Identify which cell holds the provided text, then report its (X, Y) central coordinate. 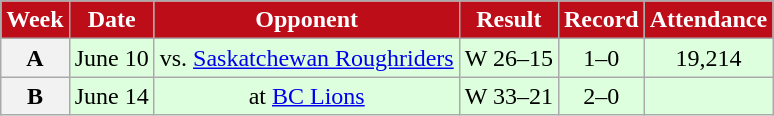
W 33–21 (508, 96)
A (35, 58)
2–0 (601, 96)
19,214 (708, 58)
at BC Lions (306, 96)
Week (35, 20)
1–0 (601, 58)
Date (112, 20)
vs. Saskatchewan Roughriders (306, 58)
B (35, 96)
Attendance (708, 20)
June 14 (112, 96)
Record (601, 20)
Opponent (306, 20)
June 10 (112, 58)
W 26–15 (508, 58)
Result (508, 20)
